Capture the cell that displays the provided text and extract its [X, Y] central coordinate. 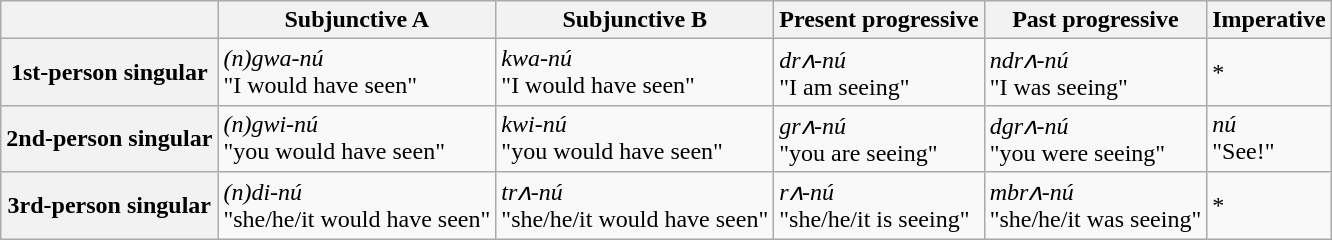
(n)gwa-nú"I would have seen" [357, 72]
kwi-nú"you would have seen" [635, 138]
drʌ-nú"I am seeing" [879, 72]
grʌ-nú"you are seeing" [879, 138]
mbrʌ-nú"she/he/it was seeing" [1096, 206]
Subjunctive B [635, 20]
3rd-person singular [110, 206]
trʌ-nú"she/he/it would have seen" [635, 206]
Past progressive [1096, 20]
(n)di-nú"she/he/it would have seen" [357, 206]
Present progressive [879, 20]
ndrʌ-nú"I was seeing" [1096, 72]
rʌ-nú"she/he/it is seeing" [879, 206]
kwa-nú"I would have seen" [635, 72]
2nd-person singular [110, 138]
Imperative [1269, 20]
1st-person singular [110, 72]
(n)gwi-nú"you would have seen" [357, 138]
dgrʌ-nú"you were seeing" [1096, 138]
Subjunctive A [357, 20]
nú"See!" [1269, 138]
